Locate the cell with the specified text and output its [x, y] center coordinate. 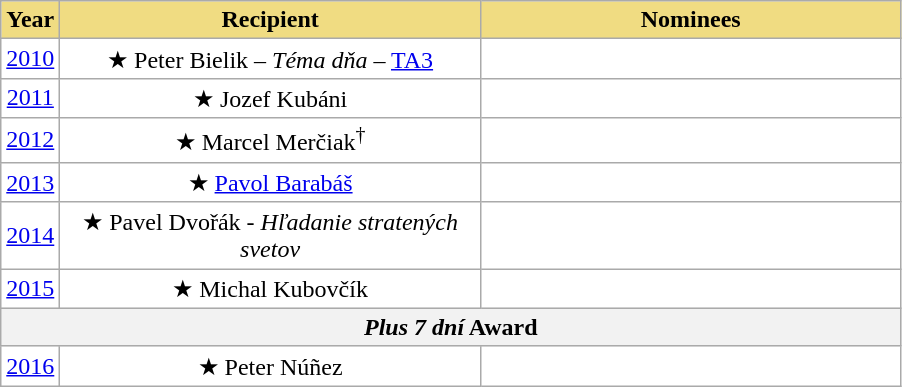
★ Peter Bielik – Téma dňa – TA3 [270, 59]
2014 [30, 236]
Nominees [690, 20]
Plus 7 dní Award [451, 327]
2012 [30, 140]
★ Marcel Merčiak† [270, 140]
★ Peter Núñez [270, 366]
2016 [30, 366]
2013 [30, 182]
Recipient [270, 20]
Year [30, 20]
★ Jozef Kubáni [270, 98]
★ Pavel Dvořák - Hľadanie stratených svetov [270, 236]
2010 [30, 59]
2011 [30, 98]
★ Pavol Barabáš [270, 182]
★ Michal Kubovčík [270, 289]
2015 [30, 289]
